For the text-containing cell, return its midpoint in [x, y] coordinate format. 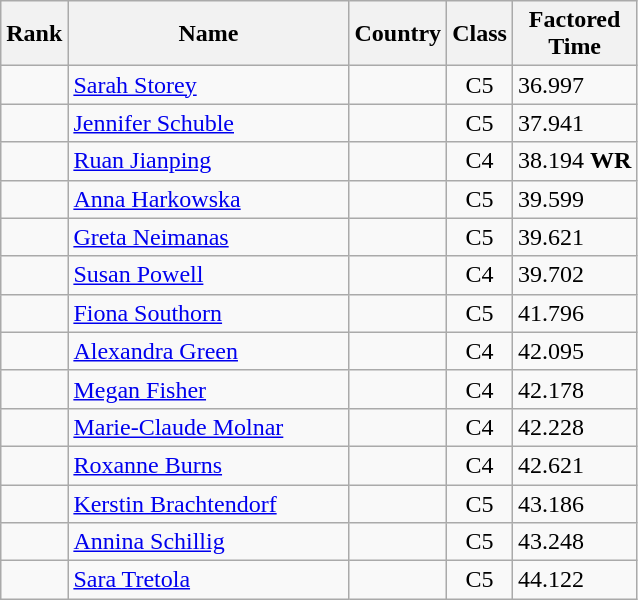
38.194 WR [574, 161]
Susan Powell [208, 275]
39.599 [574, 199]
Jennifer Schuble [208, 123]
43.248 [574, 542]
Ruan Jianping [208, 161]
Greta Neimanas [208, 237]
Sarah Storey [208, 85]
41.796 [574, 313]
42.178 [574, 389]
43.186 [574, 503]
39.621 [574, 237]
37.941 [574, 123]
Kerstin Brachtendorf [208, 503]
Fiona Southorn [208, 313]
44.122 [574, 580]
42.621 [574, 465]
Marie-Claude Molnar [208, 427]
Country [398, 34]
Roxanne Burns [208, 465]
Alexandra Green [208, 351]
Class [480, 34]
FactoredTime [574, 34]
Megan Fisher [208, 389]
42.095 [574, 351]
36.997 [574, 85]
42.228 [574, 427]
Rank [34, 34]
Annina Schillig [208, 542]
Anna Harkowska [208, 199]
Name [208, 34]
Sara Tretola [208, 580]
39.702 [574, 275]
